Find where the given text appears and provide that cell's center as [x, y] coordinate. 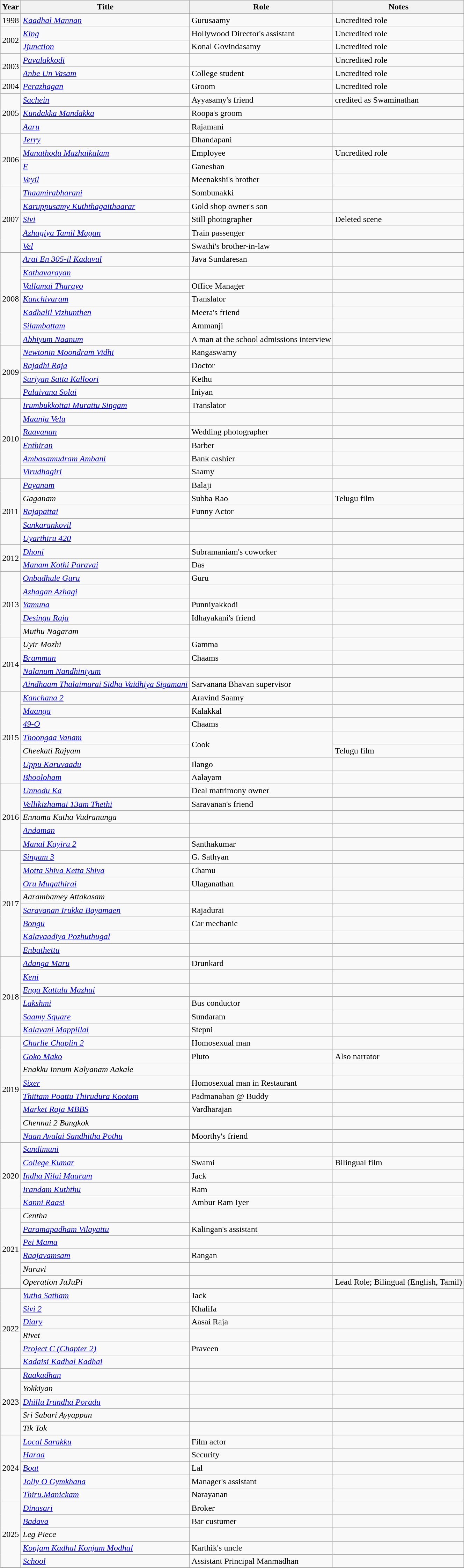
A man at the school admissions interview [261, 339]
Swathi's brother-in-law [261, 246]
Stepni [261, 1030]
Local Sarakku [105, 1442]
Manam Kothi Paravai [105, 565]
Iniyan [261, 392]
Swami [261, 1162]
Silambattam [105, 326]
Bus conductor [261, 1003]
Das [261, 565]
2023 [10, 1402]
Kundakka Mandakka [105, 113]
Security [261, 1455]
Lead Role; Bilingual (English, Tamil) [399, 1282]
Manal Kayiru 2 [105, 844]
2012 [10, 558]
2014 [10, 664]
Pei Mama [105, 1242]
2002 [10, 40]
1998 [10, 20]
2003 [10, 67]
Keni [105, 976]
Charlie Chaplin 2 [105, 1043]
Bramman [105, 658]
Thaamirabharani [105, 193]
Cook [261, 744]
Notes [399, 7]
Haraa [105, 1455]
Adanga Maru [105, 963]
Bar custumer [261, 1521]
Unnodu Ka [105, 790]
Aindhaam Thalaimurai Sidha Vaidhiya Sigamani [105, 684]
Saamy Square [105, 1017]
Ambur Ram Iyer [261, 1202]
Aarambamey Attakasam [105, 897]
Manathodu Mazhaikalam [105, 153]
2005 [10, 113]
Uyarthiru 420 [105, 538]
Rangan [261, 1256]
Singam 3 [105, 857]
Irumbukkottai Murattu Singam [105, 406]
Rangaswamy [261, 352]
Deleted scene [399, 220]
Oru Mugathirai [105, 884]
Manager's assistant [261, 1481]
Yokkiyan [105, 1388]
Konjam Kadhal Konjam Modhal [105, 1548]
Kalingan's assistant [261, 1229]
2010 [10, 439]
Raakadhan [105, 1375]
E [105, 166]
2025 [10, 1534]
Car mechanic [261, 923]
Homosexual man [261, 1043]
Java Sundaresan [261, 259]
Anbe Un Vasam [105, 73]
Karthik's uncle [261, 1548]
Chamu [261, 870]
Saravanan's friend [261, 804]
Bhooloham [105, 777]
Employee [261, 153]
Kanchivaram [105, 299]
Saravanan Irukka Bayamaen [105, 910]
2011 [10, 512]
Rajapattai [105, 512]
2019 [10, 1090]
2009 [10, 372]
Jolly O Gymkhana [105, 1481]
Badava [105, 1521]
Project C (Chapter 2) [105, 1348]
King [105, 34]
2004 [10, 87]
Rivet [105, 1335]
Centha [105, 1216]
Ganeshan [261, 166]
2022 [10, 1329]
2007 [10, 220]
Enga Kattula Mazhai [105, 990]
2008 [10, 299]
Gold shop owner's son [261, 206]
Khalifa [261, 1309]
Enakku Innum Kalyanam Aakale [105, 1070]
Yutha Satham [105, 1295]
Saamy [261, 472]
Meera's friend [261, 312]
Tik Tok [105, 1428]
Sixer [105, 1083]
Raajavamsam [105, 1256]
Desingu Raja [105, 618]
Sankarankovil [105, 525]
Paramapadham Vilayattu [105, 1229]
Guru [261, 578]
Andaman [105, 831]
Pavalakkodi [105, 60]
Film actor [261, 1442]
Bongu [105, 923]
2020 [10, 1176]
Dhandapani [261, 140]
Sachein [105, 100]
Assistant Principal Manmadhan [261, 1561]
Azhagan Azhagi [105, 592]
College Kumar [105, 1162]
Funny Actor [261, 512]
Dinasari [105, 1508]
Kanchana 2 [105, 698]
Kathavarayan [105, 273]
Padmanaban @ Buddy [261, 1096]
School [105, 1561]
Diary [105, 1322]
Sarvanana Bhavan supervisor [261, 684]
Kaadhal Mannan [105, 20]
Motta Shiva Ketta Shiva [105, 870]
Palaivana Solai [105, 392]
G. Sathyan [261, 857]
2013 [10, 604]
Azhagiya Tamil Magan [105, 233]
Thoongaa Vanam [105, 737]
Maanga [105, 711]
Operation JuJuPi [105, 1282]
Leg Piece [105, 1534]
Ambasamudram Ambani [105, 459]
Title [105, 7]
Barber [261, 445]
Groom [261, 87]
Thiru.Manickam [105, 1495]
Ulaganathan [261, 884]
Gaganam [105, 498]
Uppu Karuvaadu [105, 764]
49-O [105, 724]
Virudhagiri [105, 472]
Ilango [261, 764]
Perazhagan [105, 87]
Role [261, 7]
Vel [105, 246]
Sivi 2 [105, 1309]
Jjunction [105, 47]
Ayyasamy's friend [261, 100]
Broker [261, 1508]
Muthu Nagaram [105, 631]
Indha Nilai Maarum [105, 1176]
Ennama Katha Vudranunga [105, 817]
2006 [10, 159]
Subramaniam's coworker [261, 551]
Sundaram [261, 1017]
Doctor [261, 365]
Kethu [261, 379]
Rajadurai [261, 910]
Nalanum Nandhiniyum [105, 671]
Train passenger [261, 233]
Santhakumar [261, 844]
Uyir Mozhi [105, 645]
Bilingual film [399, 1162]
Dhillu Irundha Poradu [105, 1402]
Chennai 2 Bangkok [105, 1123]
credited as Swaminathan [399, 100]
Enthiran [105, 445]
2015 [10, 737]
Praveen [261, 1348]
Moorthy's friend [261, 1136]
Cheekati Rajyam [105, 751]
Narayanan [261, 1495]
Dhoni [105, 551]
Ram [261, 1189]
Boat [105, 1468]
Konal Govindasamy [261, 47]
Drunkard [261, 963]
Balaji [261, 485]
Sivi [105, 220]
Roopa's groom [261, 113]
Aravind Saamy [261, 698]
Sri Sabari Ayyappan [105, 1415]
Kadhalil Vizhunthen [105, 312]
Raavanan [105, 432]
Homosexual man in Restaurant [261, 1083]
Bank cashier [261, 459]
2024 [10, 1468]
2016 [10, 817]
Enbathettu [105, 950]
Pluto [261, 1056]
Gamma [261, 645]
Year [10, 7]
Wedding photographer [261, 432]
Aaru [105, 126]
Deal matrimony owner [261, 790]
Lal [261, 1468]
Naruvi [105, 1269]
Rajadhi Raja [105, 365]
Naan Avalai Sandhitha Pothu [105, 1136]
Aalayam [261, 777]
Rajamani [261, 126]
Onbadhule Guru [105, 578]
Veyil [105, 180]
Gurusaamy [261, 20]
Kadaisi Kadhal Kadhai [105, 1362]
Thittam Poattu Thirudura Kootam [105, 1096]
Newtonin Moondram Vidhi [105, 352]
Vardharajan [261, 1109]
Jerry [105, 140]
Still photographer [261, 220]
Maanja Velu [105, 419]
Kalakkal [261, 711]
Irandam Kuththu [105, 1189]
Kalavani Mappillai [105, 1030]
Goko Mako [105, 1056]
Karuppusamy Kuththagaithaarar [105, 206]
Subba Rao [261, 498]
Office Manager [261, 286]
Idhayakani's friend [261, 618]
2018 [10, 996]
Aasai Raja [261, 1322]
Sandimuni [105, 1149]
Yamuna [105, 605]
Punniyakkodi [261, 605]
2017 [10, 904]
Kalavaadiya Pozhuthugal [105, 937]
Payanam [105, 485]
Market Raja MBBS [105, 1109]
Suriyan Satta Kalloori [105, 379]
Also narrator [399, 1056]
Lakshmi [105, 1003]
Kanni Raasi [105, 1202]
Abhiyum Naanum [105, 339]
Hollywood Director's assistant [261, 34]
Ammanji [261, 326]
Sombunakki [261, 193]
Meenakshi's brother [261, 180]
Vallamai Tharayo [105, 286]
Arai En 305-il Kadavul [105, 259]
Vellikizhamai 13am Thethi [105, 804]
2021 [10, 1249]
College student [261, 73]
